Determine the (X, Y) coordinate at the center of the cell enclosing the given text.  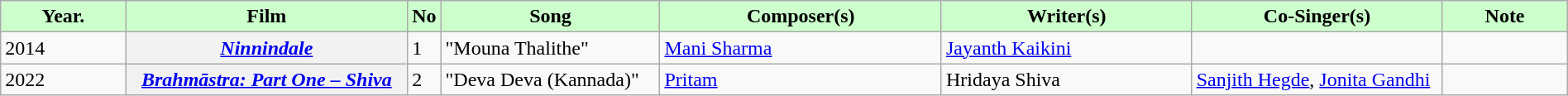
Pritam (801, 79)
Sanjith Hegde, Jonita Gandhi (1317, 79)
2022 (63, 79)
Year. (63, 17)
Song (551, 17)
Mani Sharma (801, 48)
2 (424, 79)
Ninnindale (266, 48)
1 (424, 48)
Composer(s) (801, 17)
Film (266, 17)
Writer(s) (1067, 17)
Jayanth Kaikini (1067, 48)
"Deva Deva (Kannada)" (551, 79)
"Mouna Thalithe" (551, 48)
2014 (63, 48)
Hridaya Shiva (1067, 79)
Note (1505, 17)
Co-Singer(s) (1317, 17)
No (424, 17)
Brahmāstra: Part One – Shiva (266, 79)
